Pinpoint the cell where the given text exists, returning its [X, Y] midpoint coordinate. 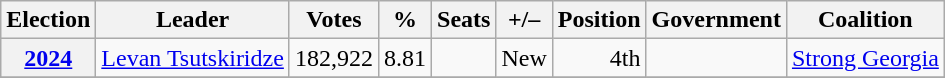
4th [599, 58]
2024 [48, 58]
Government [716, 20]
Seats [464, 20]
+/– [524, 20]
Position [599, 20]
Votes [334, 20]
Levan Tsutskiridze [193, 58]
Election [48, 20]
% [404, 20]
8.81 [404, 58]
182,922 [334, 58]
Strong Georgia [865, 58]
Coalition [865, 20]
Leader [193, 20]
New [524, 58]
